Identify which cell holds the provided text, then report its (x, y) central coordinate. 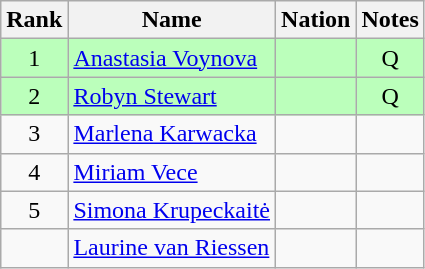
2 (34, 96)
5 (34, 210)
Miriam Vece (172, 172)
Simona Krupeckaitė (172, 210)
Rank (34, 20)
Robyn Stewart (172, 96)
Laurine van Riessen (172, 248)
1 (34, 58)
Anastasia Voynova (172, 58)
Notes (390, 20)
Marlena Karwacka (172, 134)
Name (172, 20)
4 (34, 172)
3 (34, 134)
Nation (316, 20)
